Find where the given text appears and provide that cell's center as (X, Y) coordinate. 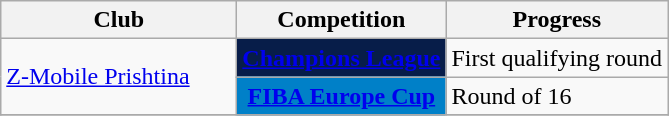
Champions League (342, 58)
Competition (342, 20)
First qualifying round (557, 58)
Club (119, 20)
FIBA Europe Cup (342, 96)
Round of 16 (557, 96)
Progress (557, 20)
Z-Mobile Prishtina (119, 77)
